Locate the cell with the specified text and output its (x, y) center coordinate. 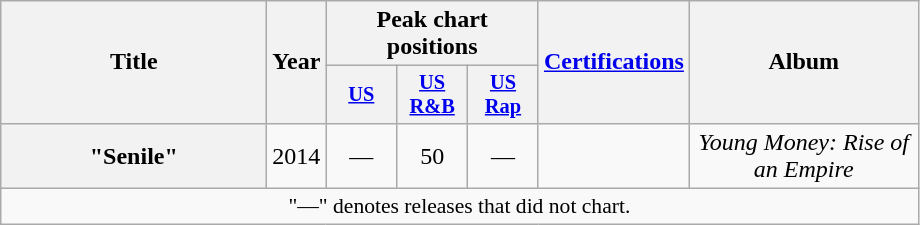
Young Money: Rise of an Empire (804, 156)
Certifications (614, 62)
USRap (504, 95)
USR&B (432, 95)
"—" denotes releases that did not chart. (460, 207)
"Senile" (134, 156)
2014 (296, 156)
50 (432, 156)
Album (804, 62)
Title (134, 62)
Year (296, 62)
Peak chart positions (432, 34)
US (362, 95)
